Determine the [x, y] coordinate at the center of the cell enclosing the given text.  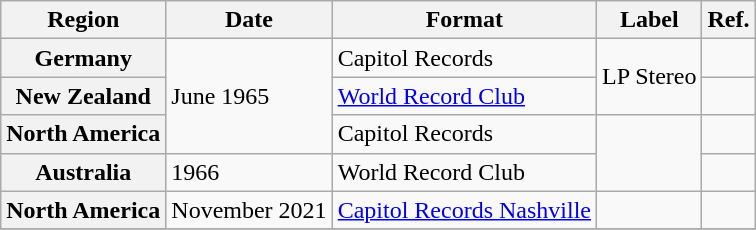
June 1965 [249, 96]
LP Stereo [648, 77]
Label [648, 20]
Date [249, 20]
Format [464, 20]
November 2021 [249, 210]
Germany [84, 58]
Region [84, 20]
New Zealand [84, 96]
Capitol Records Nashville [464, 210]
Australia [84, 172]
1966 [249, 172]
Ref. [728, 20]
